Provide the [x, y] coordinate of the cell's center where the given text is located.  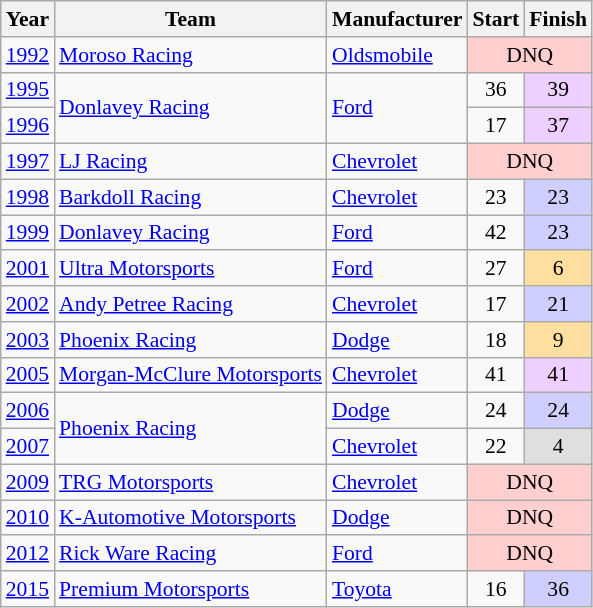
21 [558, 304]
Toyota [397, 589]
1998 [28, 197]
39 [558, 90]
18 [496, 340]
Manufacturer [397, 19]
22 [496, 447]
Start [496, 19]
Premium Motorsports [190, 589]
6 [558, 269]
K-Automotive Motorsports [190, 518]
1992 [28, 55]
2006 [28, 411]
1997 [28, 162]
Moroso Racing [190, 55]
4 [558, 447]
16 [496, 589]
2007 [28, 447]
Oldsmobile [397, 55]
Year [28, 19]
2015 [28, 589]
42 [496, 233]
2003 [28, 340]
Finish [558, 19]
Andy Petree Racing [190, 304]
2002 [28, 304]
27 [496, 269]
37 [558, 126]
2009 [28, 482]
Team [190, 19]
2010 [28, 518]
2012 [28, 554]
2001 [28, 269]
1999 [28, 233]
Rick Ware Racing [190, 554]
Barkdoll Racing [190, 197]
2005 [28, 375]
1995 [28, 90]
1996 [28, 126]
Morgan-McClure Motorsports [190, 375]
TRG Motorsports [190, 482]
LJ Racing [190, 162]
9 [558, 340]
Ultra Motorsports [190, 269]
